Pinpoint the cell where the given text exists, returning its (X, Y) midpoint coordinate. 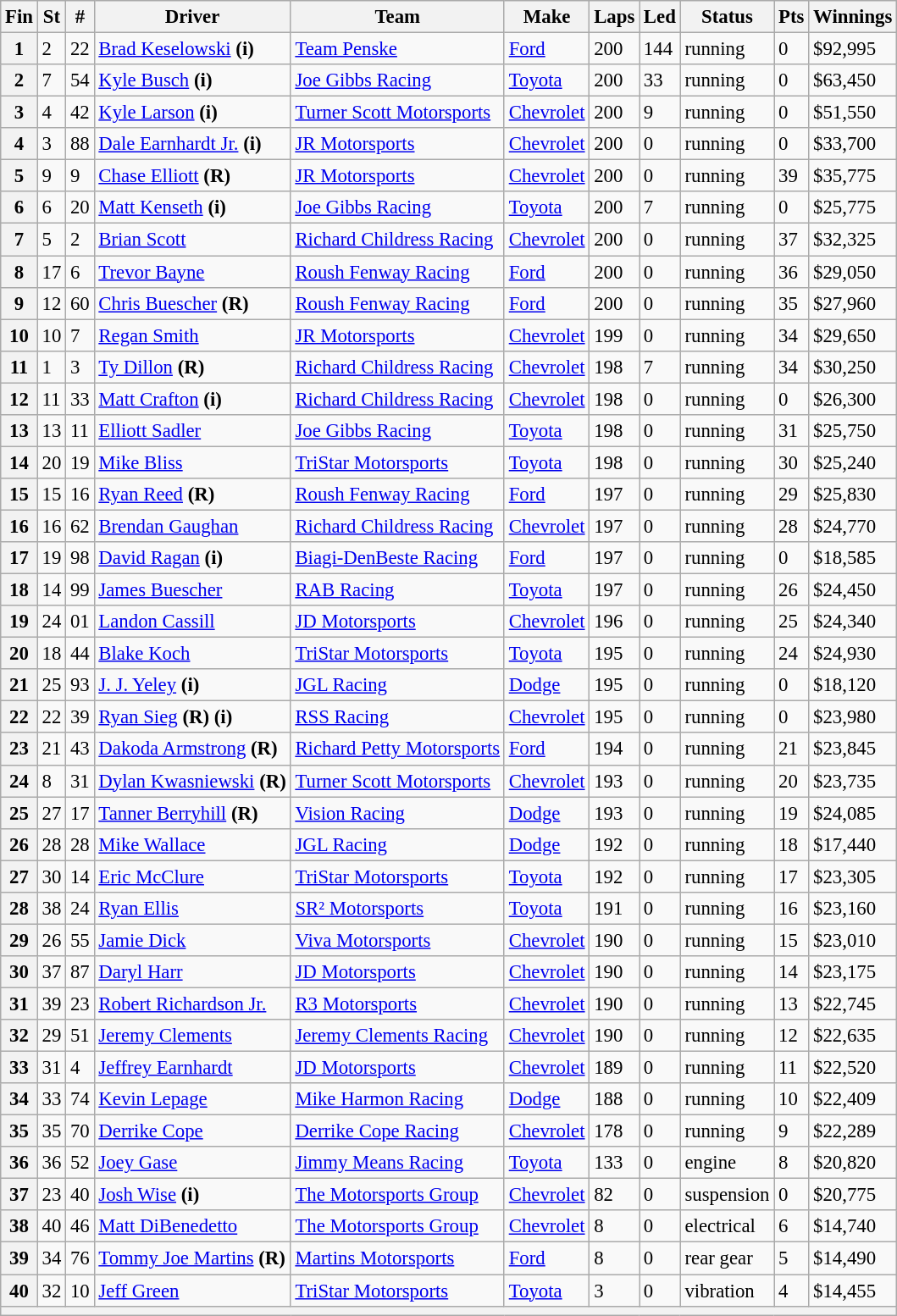
189 (615, 1068)
Chris Buescher (R) (192, 303)
Kyle Larson (i) (192, 113)
88 (80, 144)
$24,770 (853, 526)
electrical (727, 1227)
52 (80, 1163)
Kevin Lepage (192, 1099)
Regan Smith (192, 335)
$92,995 (853, 49)
$25,750 (853, 431)
01 (80, 622)
144 (661, 49)
Viva Motorsports (397, 940)
$24,450 (853, 590)
Ryan Ellis (192, 909)
43 (80, 749)
$22,289 (853, 1131)
98 (80, 558)
82 (615, 1195)
$33,700 (853, 144)
Team Penske (397, 49)
188 (615, 1099)
Jeremy Clements (192, 1036)
RSS Racing (397, 717)
Elliott Sadler (192, 431)
42 (80, 113)
Mike Harmon Racing (397, 1099)
$14,455 (853, 1291)
engine (727, 1163)
Robert Richardson Jr. (192, 1004)
Dale Earnhardt Jr. (i) (192, 144)
Dakoda Armstrong (R) (192, 749)
$22,520 (853, 1068)
Ty Dillon (R) (192, 367)
St (51, 17)
Landon Cassill (192, 622)
Driver (192, 17)
# (80, 17)
76 (80, 1258)
$23,175 (853, 972)
$20,775 (853, 1195)
70 (80, 1131)
Winnings (853, 17)
Team (397, 17)
$24,930 (853, 654)
44 (80, 654)
Led (661, 17)
62 (80, 526)
Eric McClure (192, 876)
$22,635 (853, 1036)
196 (615, 622)
54 (80, 80)
Jeffrey Earnhardt (192, 1068)
Tanner Berryhill (R) (192, 813)
Tommy Joe Martins (R) (192, 1258)
rear gear (727, 1258)
$23,735 (853, 781)
133 (615, 1163)
$14,490 (853, 1258)
Josh Wise (i) (192, 1195)
74 (80, 1099)
suspension (727, 1195)
Derrike Cope (192, 1131)
$25,240 (853, 462)
Richard Petty Motorsports (397, 749)
$23,160 (853, 909)
99 (80, 590)
vibration (727, 1291)
$63,450 (853, 80)
J. J. Yeley (i) (192, 685)
191 (615, 909)
Status (727, 17)
$35,775 (853, 176)
Matt Kenseth (i) (192, 207)
194 (615, 749)
Brian Scott (192, 240)
Vision Racing (397, 813)
$29,650 (853, 335)
Fin (19, 17)
Matt Crafton (i) (192, 399)
60 (80, 303)
Ryan Sieg (R) (i) (192, 717)
Brendan Gaughan (192, 526)
Kyle Busch (i) (192, 80)
Joey Gase (192, 1163)
$27,960 (853, 303)
Jimmy Means Racing (397, 1163)
$14,740 (853, 1227)
$22,745 (853, 1004)
$23,010 (853, 940)
$18,585 (853, 558)
178 (615, 1131)
Blake Koch (192, 654)
Daryl Harr (192, 972)
$29,050 (853, 272)
$24,340 (853, 622)
$22,409 (853, 1099)
Matt DiBenedetto (192, 1227)
Brad Keselowski (i) (192, 49)
$17,440 (853, 844)
$23,305 (853, 876)
51 (80, 1036)
$26,300 (853, 399)
Trevor Bayne (192, 272)
Pts (791, 17)
Martins Motorsports (397, 1258)
SR² Motorsports (397, 909)
James Buescher (192, 590)
$20,820 (853, 1163)
RAB Racing (397, 590)
$25,830 (853, 495)
Mike Bliss (192, 462)
Make (546, 17)
$18,120 (853, 685)
R3 Motorsports (397, 1004)
Biagi-DenBeste Racing (397, 558)
$24,085 (853, 813)
93 (80, 685)
Jeremy Clements Racing (397, 1036)
Dylan Kwasniewski (R) (192, 781)
Chase Elliott (R) (192, 176)
$23,980 (853, 717)
Laps (615, 17)
$25,775 (853, 207)
87 (80, 972)
Jamie Dick (192, 940)
$23,845 (853, 749)
Ryan Reed (R) (192, 495)
$30,250 (853, 367)
David Ragan (i) (192, 558)
$51,550 (853, 113)
Mike Wallace (192, 844)
Jeff Green (192, 1291)
$32,325 (853, 240)
199 (615, 335)
Derrike Cope Racing (397, 1131)
55 (80, 940)
46 (80, 1227)
